Return the (x, y) coordinate for the center point of the cell that contains the specified text.  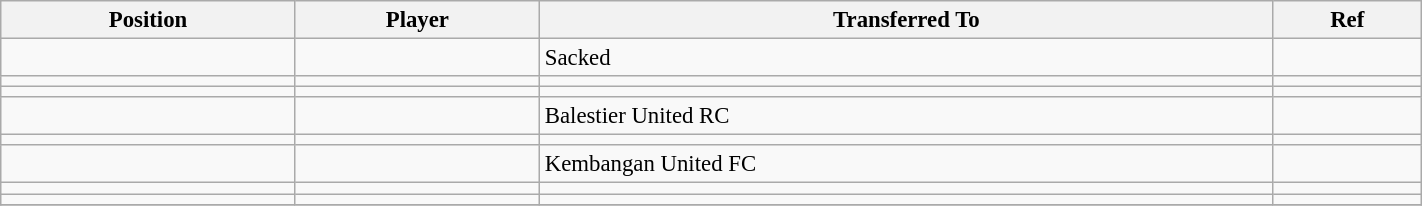
Kembangan United FC (906, 165)
Sacked (906, 58)
Transferred To (906, 20)
Ref (1347, 20)
Position (148, 20)
Player (417, 20)
Balestier United RC (906, 116)
